Determine the (x, y) coordinate at the center of the cell enclosing the given text.  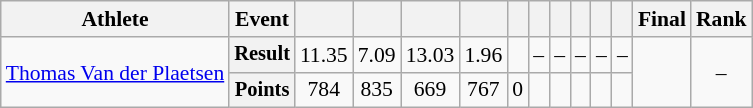
Thomas Van der Plaetsen (116, 72)
7.09 (377, 55)
1.96 (483, 55)
669 (430, 90)
11.35 (324, 55)
Event (262, 19)
Final (662, 19)
13.03 (430, 55)
767 (483, 90)
Points (262, 90)
Athlete (116, 19)
0 (518, 90)
784 (324, 90)
Result (262, 55)
835 (377, 90)
Rank (722, 19)
